Locate the cell with the specified text and output its [X, Y] center coordinate. 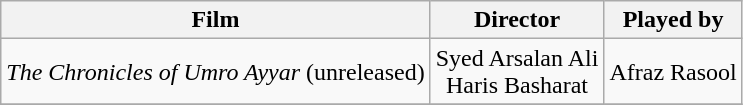
Afraz Rasool [673, 72]
Director [517, 20]
Syed Arsalan Ali Haris Basharat [517, 72]
The Chronicles of Umro Ayyar (unreleased) [216, 72]
Played by [673, 20]
Film [216, 20]
